For the text-containing cell, return its midpoint in (X, Y) coordinate format. 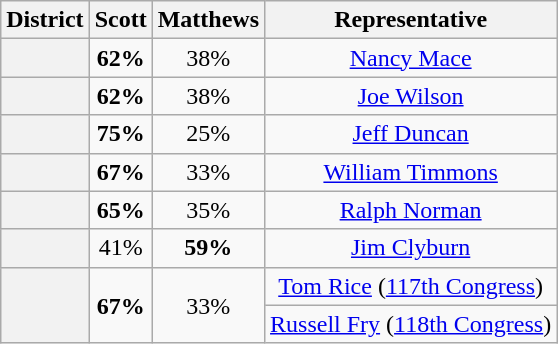
75% (120, 134)
Tom Rice (117th Congress) (411, 286)
35% (208, 210)
65% (120, 210)
Representative (411, 20)
Russell Fry (118th Congress) (411, 324)
Matthews (208, 20)
Jim Clyburn (411, 248)
Scott (120, 20)
District (45, 20)
William Timmons (411, 172)
25% (208, 134)
Nancy Mace (411, 58)
59% (208, 248)
Ralph Norman (411, 210)
Jeff Duncan (411, 134)
41% (120, 248)
Joe Wilson (411, 96)
